Capture the cell that displays the provided text and extract its (X, Y) central coordinate. 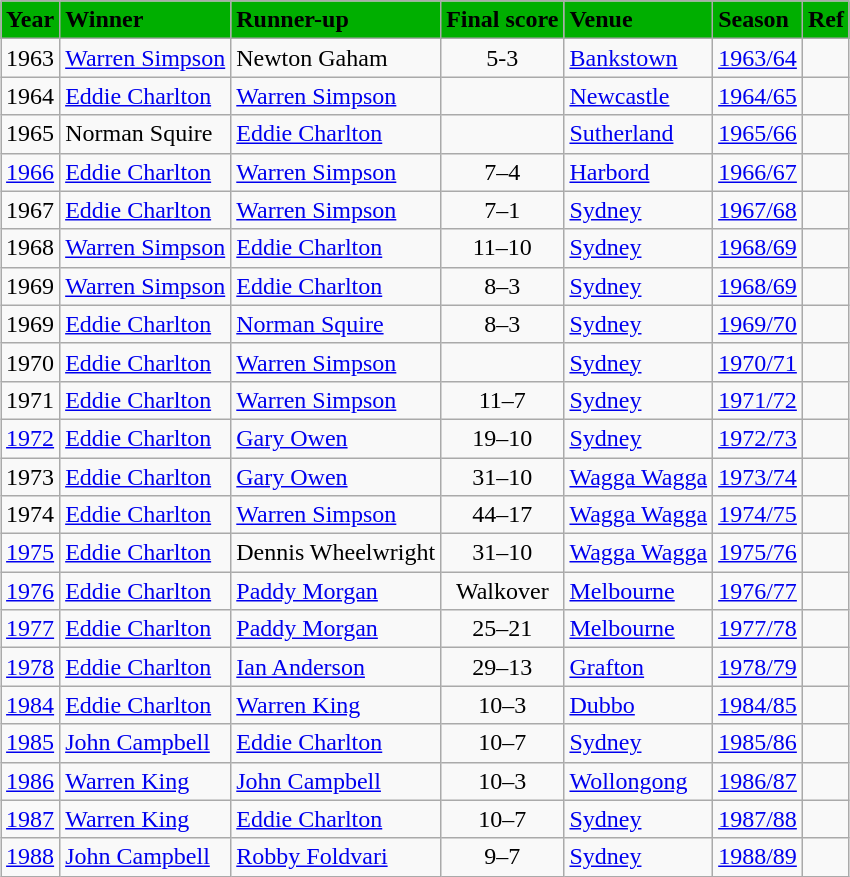
Dennis Wheelwright (336, 553)
44–17 (502, 515)
1976 (30, 591)
Harbord (638, 172)
1972 (30, 438)
29–13 (502, 667)
19–10 (502, 438)
1965 (30, 134)
1966/67 (758, 172)
1970 (30, 362)
1967 (30, 210)
Newton Gaham (336, 58)
1964/65 (758, 96)
Year (30, 20)
1974/75 (758, 515)
5-3 (502, 58)
Walkover (502, 591)
1988/89 (758, 857)
1963/64 (758, 58)
1971/72 (758, 400)
1984 (30, 705)
1987 (30, 819)
7–4 (502, 172)
Runner-up (336, 20)
1968 (30, 248)
1977/78 (758, 629)
Ref (826, 20)
Ian Anderson (336, 667)
1974 (30, 515)
1975/76 (758, 553)
1969/70 (758, 324)
Final score (502, 20)
1986/87 (758, 781)
1978/79 (758, 667)
25–21 (502, 629)
1970/71 (758, 362)
Sutherland (638, 134)
Winner (146, 20)
Venue (638, 20)
1965/66 (758, 134)
Robby Foldvari (336, 857)
1973 (30, 477)
1967/68 (758, 210)
11–10 (502, 248)
1972/73 (758, 438)
1966 (30, 172)
1986 (30, 781)
11–7 (502, 400)
Dubbo (638, 705)
Wollongong (638, 781)
1987/88 (758, 819)
1978 (30, 667)
7–1 (502, 210)
1971 (30, 400)
1984/85 (758, 705)
1985 (30, 743)
Grafton (638, 667)
1975 (30, 553)
9–7 (502, 857)
Newcastle (638, 96)
1977 (30, 629)
Season (758, 20)
1964 (30, 96)
1963 (30, 58)
1976/77 (758, 591)
1988 (30, 857)
Bankstown (638, 58)
1973/74 (758, 477)
1985/86 (758, 743)
